From the cell containing the given text, extract its center point as (x, y) coordinate. 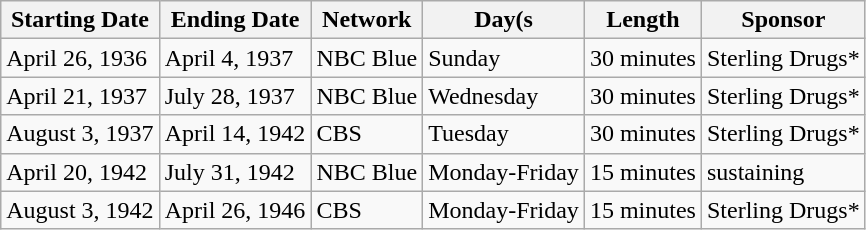
April 14, 1942 (235, 134)
Sponsor (783, 20)
Length (642, 20)
Tuesday (504, 134)
August 3, 1942 (80, 210)
April 26, 1936 (80, 58)
Starting Date (80, 20)
April 21, 1937 (80, 96)
July 31, 1942 (235, 172)
April 26, 1946 (235, 210)
Day(s (504, 20)
July 28, 1937 (235, 96)
Network (367, 20)
Wednesday (504, 96)
Ending Date (235, 20)
Sunday (504, 58)
sustaining (783, 172)
April 20, 1942 (80, 172)
August 3, 1937 (80, 134)
April 4, 1937 (235, 58)
